Return (x, y) of the center of cell containing provided text 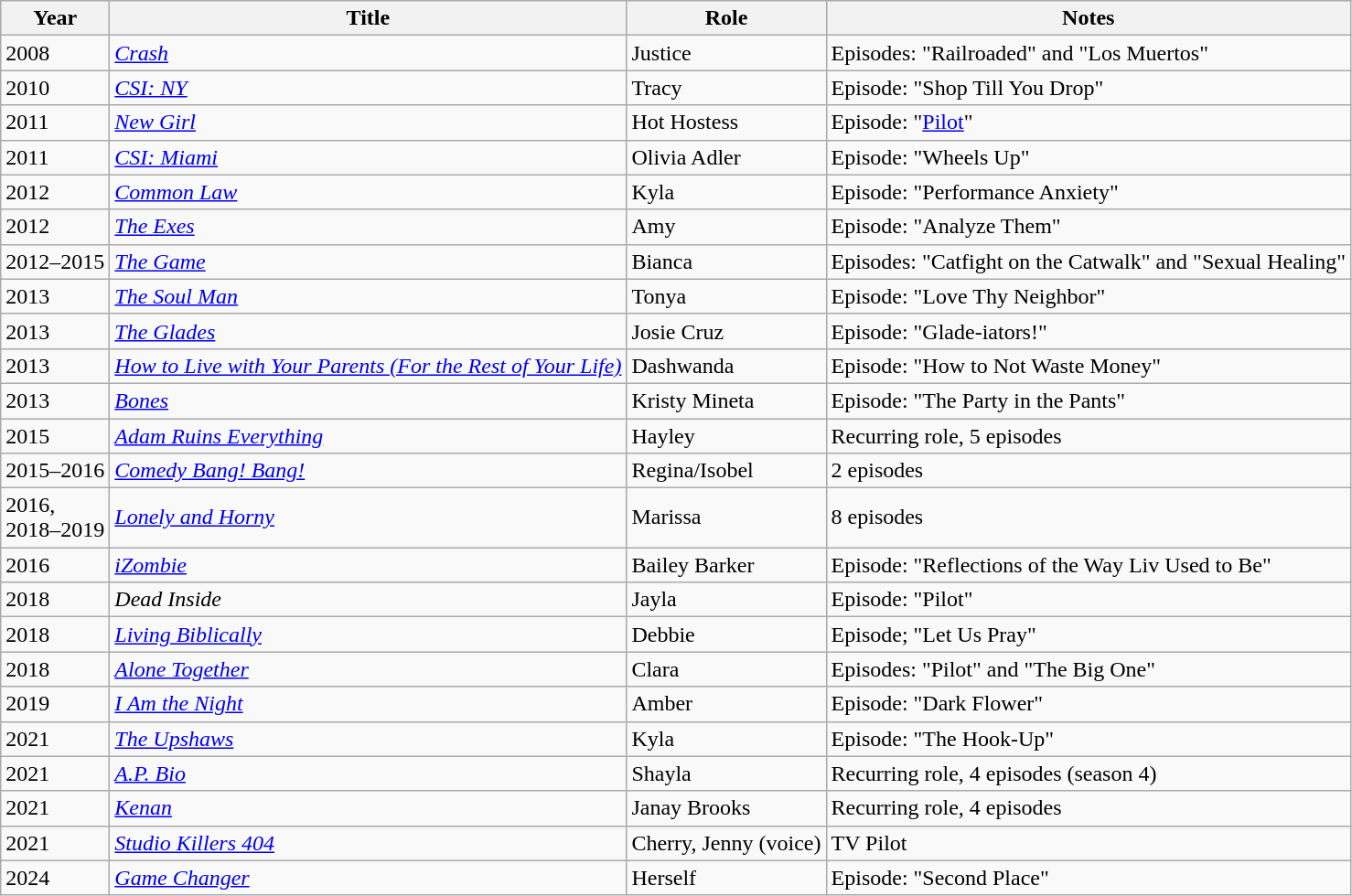
Dashwanda (726, 366)
I Am the Night (368, 704)
Jayla (726, 600)
Adam Ruins Everything (368, 436)
Year (55, 18)
Amber (726, 704)
Episode: "Love Thy Neighbor" (1089, 296)
2 episodes (1089, 471)
Herself (726, 878)
Bailey Barker (726, 565)
Episode: "The Hook-Up" (1089, 739)
Justice (726, 53)
New Girl (368, 123)
Olivia Adler (726, 157)
Hayley (726, 436)
Shayla (726, 773)
Amy (726, 227)
Crash (368, 53)
Episode: "Dark Flower" (1089, 704)
Tonya (726, 296)
2015–2016 (55, 471)
Episode; "Let Us Pray" (1089, 635)
Recurring role, 5 episodes (1089, 436)
2008 (55, 53)
Marissa (726, 517)
CSI: Miami (368, 157)
2015 (55, 436)
Episode: "Performance Anxiety" (1089, 192)
Episode: "Second Place" (1089, 878)
Bones (368, 400)
Kenan (368, 808)
Regina/Isobel (726, 471)
Janay Brooks (726, 808)
Kristy Mineta (726, 400)
The Upshaws (368, 739)
Episodes: "Pilot" and "The Big One" (1089, 669)
2016,2018–2019 (55, 517)
2010 (55, 88)
2016 (55, 565)
Episodes: "Catfight on the Catwalk" and "Sexual Healing" (1089, 261)
Studio Killers 404 (368, 843)
The Soul Man (368, 296)
Episode: "Shop Till You Drop" (1089, 88)
Lonely and Horny (368, 517)
2024 (55, 878)
Dead Inside (368, 600)
Episode: "Analyze Them" (1089, 227)
Episode: "Reflections of the Way Liv Used to Be" (1089, 565)
How to Live with Your Parents (For the Rest of Your Life) (368, 366)
Josie Cruz (726, 331)
Alone Together (368, 669)
Cherry, Jenny (voice) (726, 843)
Episode: "Glade-iators!" (1089, 331)
The Glades (368, 331)
Recurring role, 4 episodes (1089, 808)
Clara (726, 669)
Title (368, 18)
iZombie (368, 565)
CSI: NY (368, 88)
Tracy (726, 88)
Common Law (368, 192)
Debbie (726, 635)
Notes (1089, 18)
Episode: "Wheels Up" (1089, 157)
Episode: "How to Not Waste Money" (1089, 366)
Bianca (726, 261)
Episodes: "Railroaded" and "Los Muertos" (1089, 53)
The Game (368, 261)
8 episodes (1089, 517)
2012–2015 (55, 261)
A.P. Bio (368, 773)
The Exes (368, 227)
Comedy Bang! Bang! (368, 471)
Hot Hostess (726, 123)
Role (726, 18)
Episode: "The Party in the Pants" (1089, 400)
Game Changer (368, 878)
2019 (55, 704)
Living Biblically (368, 635)
TV Pilot (1089, 843)
Recurring role, 4 episodes (season 4) (1089, 773)
